Output the [X, Y] coordinate of the center of the cell containing the given text.  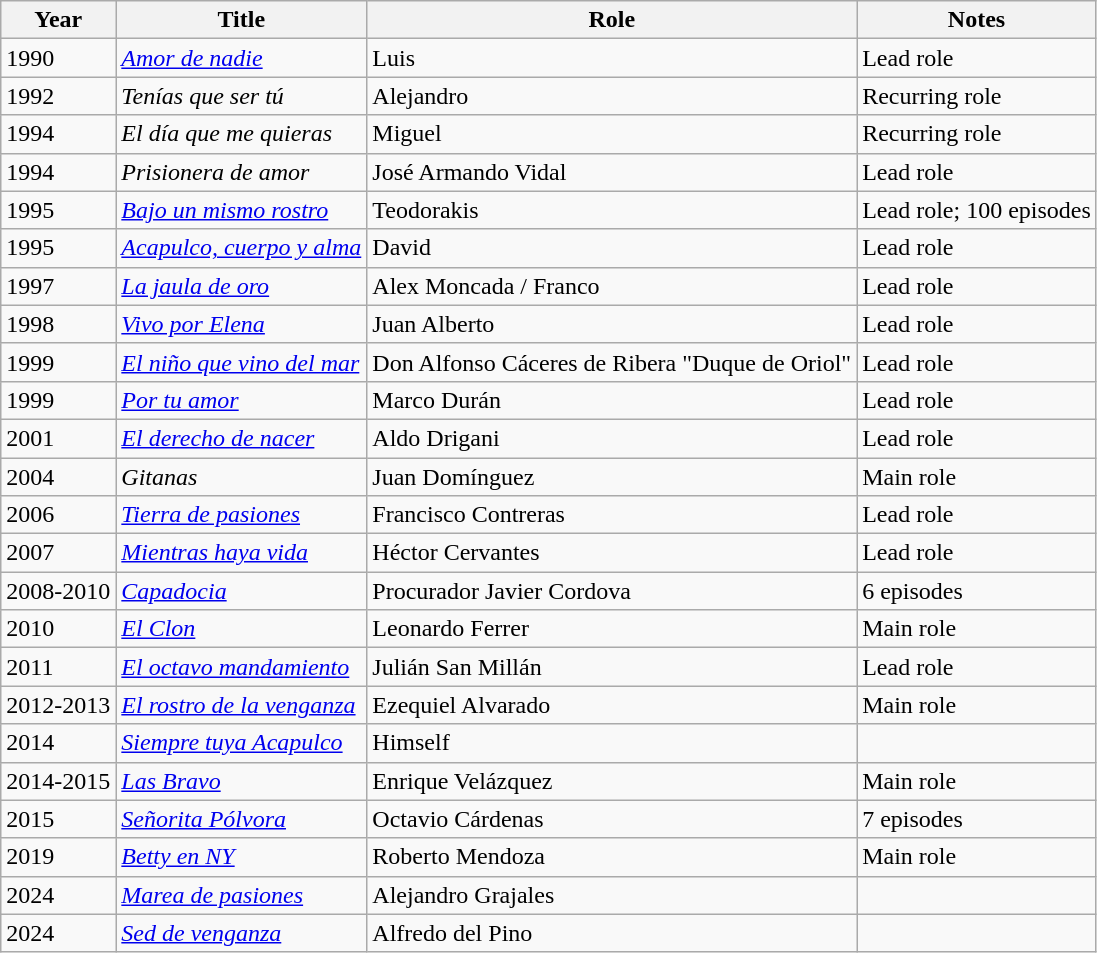
Prisionera de amor [242, 172]
Alfredo del Pino [612, 933]
2015 [58, 819]
Señorita Pólvora [242, 819]
Héctor Cervantes [612, 553]
1997 [58, 286]
Las Bravo [242, 781]
El niño que vino del mar [242, 362]
El Clon [242, 629]
La jaula de oro [242, 286]
2001 [58, 438]
Alejandro Grajales [612, 895]
Siempre tuya Acapulco [242, 743]
Marea de pasiones [242, 895]
Notes [977, 20]
2010 [58, 629]
2004 [58, 477]
Alex Moncada / Franco [612, 286]
Gitanas [242, 477]
2012-2013 [58, 705]
Mientras haya vida [242, 553]
Acapulco, cuerpo y alma [242, 248]
Sed de venganza [242, 933]
Luis [612, 58]
Tierra de pasiones [242, 515]
Por tu amor [242, 400]
Octavio Cárdenas [612, 819]
Tenías que ser tú [242, 96]
2019 [58, 857]
Don Alfonso Cáceres de Ribera "Duque de Oriol" [612, 362]
Year [58, 20]
El día que me quieras [242, 134]
Role [612, 20]
Miguel [612, 134]
2006 [58, 515]
6 episodes [977, 591]
Teodorakis [612, 210]
Vivo por Elena [242, 324]
Juan Domínguez [612, 477]
Leonardo Ferrer [612, 629]
2014-2015 [58, 781]
Procurador Javier Cordova [612, 591]
Amor de nadie [242, 58]
Himself [612, 743]
2008-2010 [58, 591]
Lead role; 100 episodes [977, 210]
José Armando Vidal [612, 172]
El rostro de la venganza [242, 705]
Betty en NY [242, 857]
1998 [58, 324]
1992 [58, 96]
El derecho de nacer [242, 438]
Alejandro [612, 96]
2011 [58, 667]
Aldo Drigani [612, 438]
Title [242, 20]
Enrique Velázquez [612, 781]
David [612, 248]
Capadocia [242, 591]
El octavo mandamiento [242, 667]
Ezequiel Alvarado [612, 705]
2007 [58, 553]
Julián San Millán [612, 667]
2014 [58, 743]
Roberto Mendoza [612, 857]
7 episodes [977, 819]
Juan Alberto [612, 324]
Bajo un mismo rostro [242, 210]
Francisco Contreras [612, 515]
Marco Durán [612, 400]
1990 [58, 58]
